Output the (x, y) coordinate of the center of the cell containing the given text.  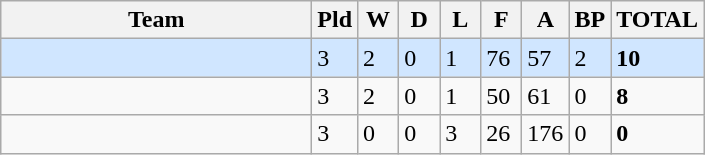
F (502, 20)
TOTAL (658, 20)
Team (156, 20)
76 (502, 58)
A (546, 20)
61 (546, 96)
57 (546, 58)
8 (658, 96)
L (460, 20)
W (378, 20)
10 (658, 58)
D (420, 20)
26 (502, 134)
BP (590, 20)
50 (502, 96)
176 (546, 134)
Pld (335, 20)
